Determine the (x, y) coordinate at the center of the cell enclosing the given text.  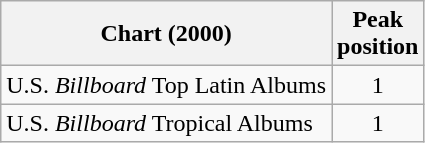
Chart (2000) (166, 34)
U.S. Billboard Tropical Albums (166, 123)
Peakposition (378, 34)
U.S. Billboard Top Latin Albums (166, 85)
